Return (X, Y) of the center of cell containing provided text 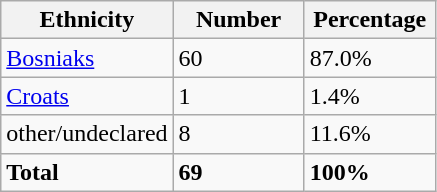
other/undeclared (87, 134)
11.6% (370, 134)
Croats (87, 96)
Percentage (370, 20)
60 (238, 58)
1.4% (370, 96)
100% (370, 172)
69 (238, 172)
Total (87, 172)
Number (238, 20)
8 (238, 134)
Bosniaks (87, 58)
Ethnicity (87, 20)
87.0% (370, 58)
1 (238, 96)
